From the cell containing the given text, extract its center point as (X, Y) coordinate. 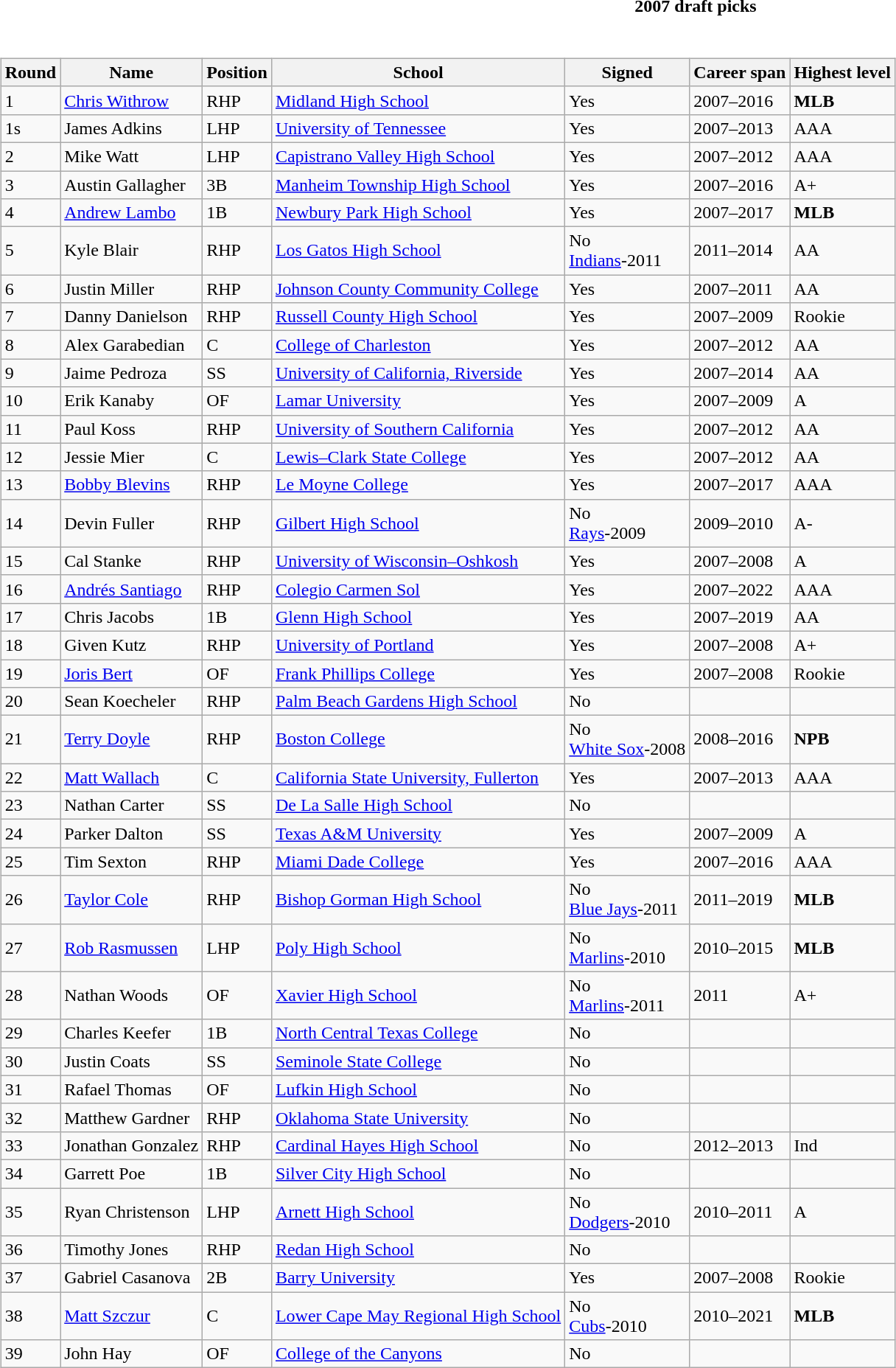
Midland High School (418, 100)
31 (30, 1089)
21 (30, 740)
Round (30, 72)
Garrett Poe (131, 1173)
College of Charleston (418, 345)
Lamar University (418, 401)
2007–2022 (740, 589)
Joris Bert (131, 673)
Colegio Carmen Sol (418, 589)
1s (30, 128)
Cal Stanke (131, 561)
School (418, 72)
University of Portland (418, 645)
Erik Kanaby (131, 401)
2012–2013 (740, 1145)
Signed (628, 72)
Silver City High School (418, 1173)
Glenn High School (418, 617)
22 (30, 778)
1 (30, 100)
NoWhite Sox-2008 (628, 740)
Matthew Gardner (131, 1117)
Miami Dade College (418, 862)
Andrew Lambo (131, 213)
Nathan Carter (131, 806)
Matt Szczur (131, 1316)
Ryan Christenson (131, 1212)
2B (237, 1278)
Taylor Cole (131, 899)
Parker Dalton (131, 834)
2011 (740, 995)
18 (30, 645)
John Hay (131, 1354)
Devin Fuller (131, 523)
5 (30, 251)
2007–2014 (740, 373)
North Central Texas College (418, 1033)
Arnett High School (418, 1212)
2010–2021 (740, 1316)
Poly High School (418, 948)
No Marlins-2010 (628, 948)
36 (30, 1250)
Bishop Gorman High School (418, 899)
Nathan Woods (131, 995)
Cardinal Hayes High School (418, 1145)
Rob Rasmussen (131, 948)
24 (30, 834)
Matt Wallach (131, 778)
30 (30, 1061)
Gabriel Casanova (131, 1278)
Bobby Blevins (131, 485)
2011–2014 (740, 251)
Kyle Blair (131, 251)
NPB (842, 740)
25 (30, 862)
NoMarlins-2011 (628, 995)
3B (237, 185)
A- (842, 523)
Terry Doyle (131, 740)
2007–2011 (740, 289)
Le Moyne College (418, 485)
California State University, Fullerton (418, 778)
Lewis–Clark State College (418, 457)
Sean Koecheler (131, 702)
38 (30, 1316)
35 (30, 1212)
Position (237, 72)
39 (30, 1354)
College of the Canyons (418, 1354)
Redan High School (418, 1250)
16 (30, 589)
Oklahoma State University (418, 1117)
Rafael Thomas (131, 1089)
Los Gatos High School (418, 251)
2010–2011 (740, 1212)
Ind (842, 1145)
Tim Sexton (131, 862)
9 (30, 373)
No Blue Jays-2011 (628, 899)
Justin Miller (131, 289)
Palm Beach Gardens High School (418, 702)
29 (30, 1033)
19 (30, 673)
Austin Gallagher (131, 185)
Boston College (418, 740)
Career span (740, 72)
3 (30, 185)
Jonathan Gonzalez (131, 1145)
Seminole State College (418, 1061)
Given Kutz (131, 645)
No Dodgers-2010 (628, 1212)
12 (30, 457)
Name (131, 72)
Andrés Santiago (131, 589)
7 (30, 317)
De La Salle High School (418, 806)
Johnson County Community College (418, 289)
2011–2019 (740, 899)
Mike Watt (131, 156)
NoCubs-2010 (628, 1316)
Gilbert High School (418, 523)
Capistrano Valley High School (418, 156)
NoRays-2009 (628, 523)
Chris Jacobs (131, 617)
28 (30, 995)
Texas A&M University (418, 834)
10 (30, 401)
Barry University (418, 1278)
Frank Phillips College (418, 673)
2 (30, 156)
17 (30, 617)
NoIndians-2011 (628, 251)
Lower Cape May Regional High School (418, 1316)
James Adkins (131, 128)
4 (30, 213)
37 (30, 1278)
Justin Coats (131, 1061)
26 (30, 899)
Charles Keefer (131, 1033)
University of Southern California (418, 429)
Chris Withrow (131, 100)
34 (30, 1173)
33 (30, 1145)
2009–2010 (740, 523)
Russell County High School (418, 317)
2007–2019 (740, 617)
Paul Koss (131, 429)
11 (30, 429)
6 (30, 289)
Jessie Mier (131, 457)
Danny Danielson (131, 317)
Highest level (842, 72)
27 (30, 948)
20 (30, 702)
13 (30, 485)
Lufkin High School (418, 1089)
University of Tennessee (418, 128)
Manheim Township High School (418, 185)
15 (30, 561)
Timothy Jones (131, 1250)
Xavier High School (418, 995)
University of Wisconsin–Oshkosh (418, 561)
Jaime Pedroza (131, 373)
Newbury Park High School (418, 213)
2010–2015 (740, 948)
32 (30, 1117)
14 (30, 523)
23 (30, 806)
8 (30, 345)
2008–2016 (740, 740)
Alex Garabedian (131, 345)
University of California, Riverside (418, 373)
